Identify which cell holds the provided text, then report its [x, y] central coordinate. 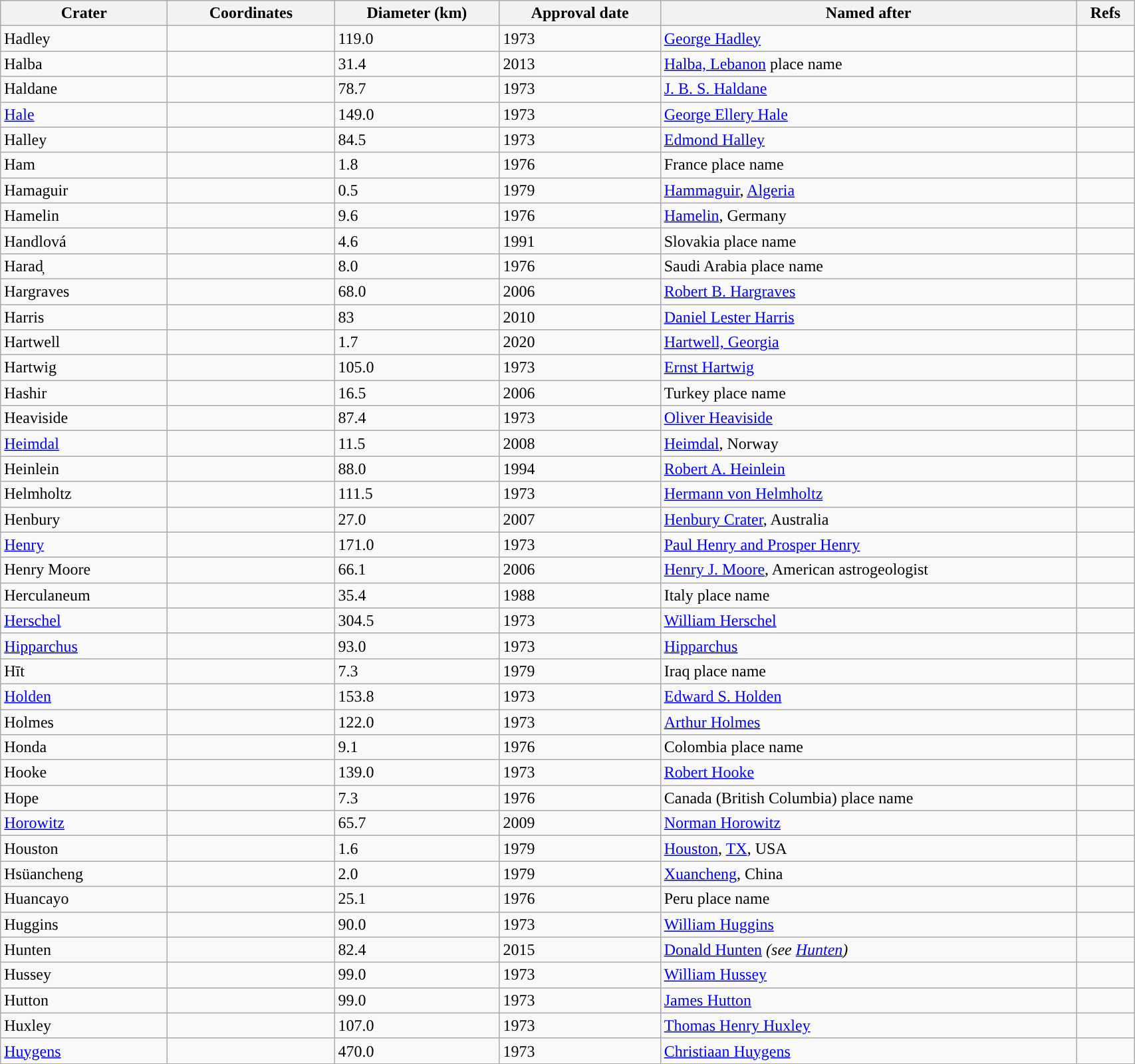
25.1 [417, 899]
Hermann von Helmholtz [868, 494]
9.1 [417, 747]
105.0 [417, 368]
1988 [580, 595]
9.6 [417, 215]
Hīt [84, 671]
Handlová [84, 241]
Colombia place name [868, 747]
Slovakia place name [868, 241]
31.4 [417, 64]
Henry J. Moore, American astrogeologist [868, 570]
Heinlein [84, 469]
Robert Hooke [868, 773]
16.5 [417, 393]
Edmond Halley [868, 140]
2010 [580, 317]
Italy place name [868, 595]
Henbury Crater, Australia [868, 519]
119.0 [417, 39]
Honda [84, 747]
Coordinates [251, 13]
Houston, TX, USA [868, 849]
William Herschel [868, 620]
1.6 [417, 849]
1994 [580, 469]
Hamaguir [84, 190]
111.5 [417, 494]
84.5 [417, 140]
George Hadley [868, 39]
Xuancheng, China [868, 874]
2013 [580, 64]
93.0 [417, 646]
171.0 [417, 545]
2015 [580, 950]
Norman Horowitz [868, 823]
Oliver Heaviside [868, 418]
66.1 [417, 570]
Halba, Lebanon place name [868, 64]
2008 [580, 444]
27.0 [417, 519]
Henbury [84, 519]
Heimdal [84, 444]
William Huggins [868, 924]
Herculaneum [84, 595]
Hadley [84, 39]
Named after [868, 13]
1991 [580, 241]
153.8 [417, 696]
1.8 [417, 165]
65.7 [417, 823]
78.7 [417, 89]
Huggins [84, 924]
Hartwig [84, 368]
James Hutton [868, 1000]
George Ellery Hale [868, 114]
304.5 [417, 620]
2009 [580, 823]
11.5 [417, 444]
83 [417, 317]
82.4 [417, 950]
Robert A. Heinlein [868, 469]
Hartwell [84, 342]
Huancayo [84, 899]
Hartwell, Georgia [868, 342]
Ham [84, 165]
139.0 [417, 773]
Halley [84, 140]
Henry Moore [84, 570]
Huxley [84, 1025]
Heaviside [84, 418]
Peru place name [868, 899]
2007 [580, 519]
Christiaan Huygens [868, 1051]
8.0 [417, 266]
Hashir [84, 393]
Crater [84, 13]
Holden [84, 696]
Donald Hunten (see Hunten) [868, 950]
Turkey place name [868, 393]
Hunten [84, 950]
Horowitz [84, 823]
Hamelin, Germany [868, 215]
Houston [84, 849]
90.0 [417, 924]
107.0 [417, 1025]
Diameter (km) [417, 13]
Refs [1105, 13]
Iraq place name [868, 671]
Paul Henry and Prosper Henry [868, 545]
Hutton [84, 1000]
William Hussey [868, 975]
2.0 [417, 874]
2020 [580, 342]
Arthur Holmes [868, 722]
Huygens [84, 1051]
149.0 [417, 114]
Hsüancheng [84, 874]
Hamelin [84, 215]
35.4 [417, 595]
4.6 [417, 241]
Harris [84, 317]
Robert B. Hargraves [868, 291]
Hammaguir, Algeria [868, 190]
Halba [84, 64]
Harad̦ [84, 266]
Canada (British Columbia) place name [868, 798]
Helmholtz [84, 494]
Herschel [84, 620]
Heimdal, Norway [868, 444]
Hussey [84, 975]
68.0 [417, 291]
Henry [84, 545]
0.5 [417, 190]
88.0 [417, 469]
Saudi Arabia place name [868, 266]
Hooke [84, 773]
Thomas Henry Huxley [868, 1025]
470.0 [417, 1051]
1.7 [417, 342]
Haldane [84, 89]
France place name [868, 165]
Approval date [580, 13]
87.4 [417, 418]
J. B. S. Haldane [868, 89]
Hale [84, 114]
122.0 [417, 722]
Edward S. Holden [868, 696]
Hope [84, 798]
Holmes [84, 722]
Hargraves [84, 291]
Daniel Lester Harris [868, 317]
Ernst Hartwig [868, 368]
